Return the (x, y) coordinate for the center point of the cell that contains the specified text.  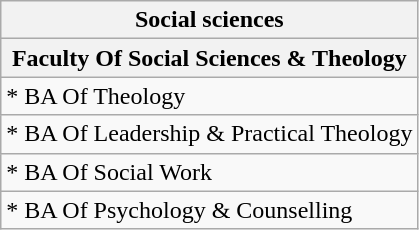
* BA Of Leadership & Practical Theology (210, 134)
* BA Of Psychology & Counselling (210, 210)
Social sciences (210, 20)
Faculty Of Social Sciences & Theology (210, 58)
* BA Of Theology (210, 96)
* BA Of Social Work (210, 172)
